Output the [X, Y] coordinate of the center of the cell containing the given text.  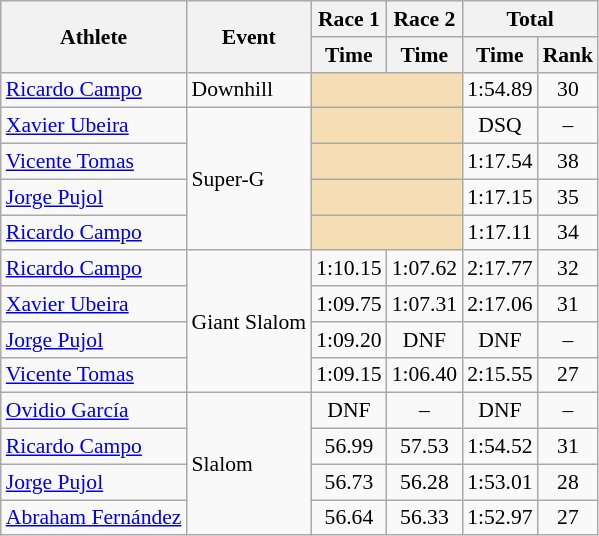
56.28 [424, 482]
1:09.20 [348, 340]
1:52.97 [500, 518]
1:07.31 [424, 304]
Downhill [248, 90]
Giant Slalom [248, 322]
1:09.15 [348, 375]
DSQ [500, 126]
56.64 [348, 518]
56.99 [348, 447]
Slalom [248, 464]
1:54.52 [500, 447]
1:07.62 [424, 269]
1:09.75 [348, 304]
30 [568, 90]
Event [248, 36]
28 [568, 482]
1:17.54 [500, 162]
1:53.01 [500, 482]
Athlete [94, 36]
1:10.15 [348, 269]
Race 1 [348, 19]
2:17.77 [500, 269]
Super-G [248, 179]
1:17.15 [500, 197]
34 [568, 233]
Rank [568, 55]
Ovidio García [94, 411]
56.73 [348, 482]
Abraham Fernández [94, 518]
1:06.40 [424, 375]
2:15.55 [500, 375]
1:17.11 [500, 233]
Race 2 [424, 19]
56.33 [424, 518]
1:54.89 [500, 90]
Total [530, 19]
32 [568, 269]
38 [568, 162]
35 [568, 197]
2:17.06 [500, 304]
57.53 [424, 447]
